Locate the cell with the specified text and output its (x, y) center coordinate. 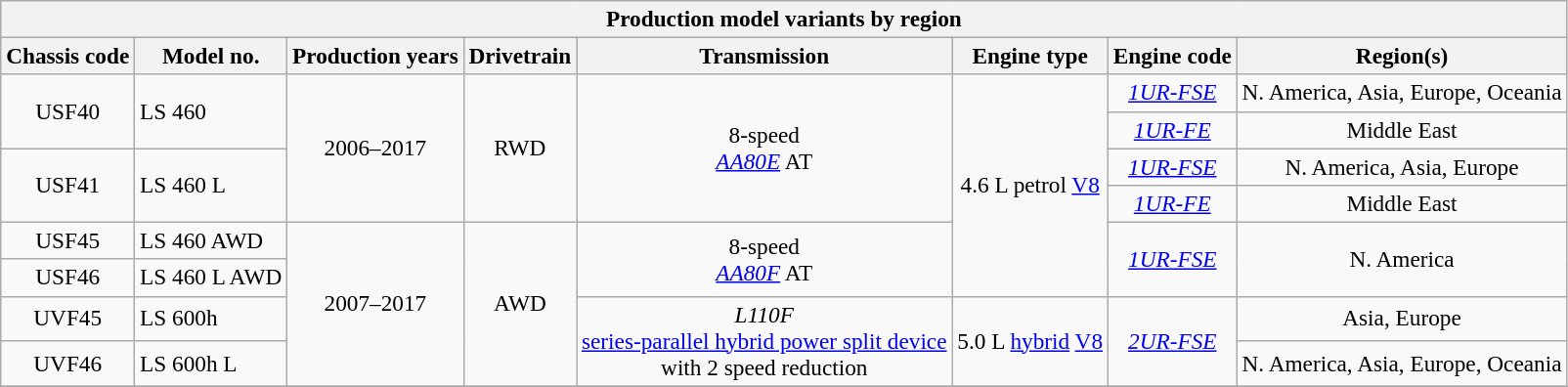
Engine code (1172, 56)
USF40 (68, 111)
Region(s) (1402, 56)
Asia, Europe (1402, 319)
Transmission (764, 56)
USF41 (68, 185)
UVF46 (68, 363)
Chassis code (68, 56)
USF45 (68, 240)
8-speed AA80E AT (764, 149)
2006–2017 (375, 149)
USF46 (68, 278)
N. America, Asia, Europe (1402, 166)
L110Fseries-parallel hybrid power split devicewith 2 speed reduction (764, 341)
UVF45 (68, 319)
8-speed AA80F AT (764, 259)
Drivetrain (520, 56)
LS 460 L (211, 185)
Model no. (211, 56)
LS 460 AWD (211, 240)
2007–2017 (375, 303)
5.0 L hybrid V8 (1030, 341)
Production years (375, 56)
AWD (520, 303)
2UR-FSE (1172, 341)
LS 600h L (211, 363)
LS 460 L AWD (211, 278)
RWD (520, 149)
Engine type (1030, 56)
Production model variants by region (784, 19)
LS 600h (211, 319)
LS 460 (211, 111)
4.6 L petrol V8 (1030, 186)
N. America (1402, 259)
